Extract the (X, Y) coordinate from the center of the cell holding the provided text.  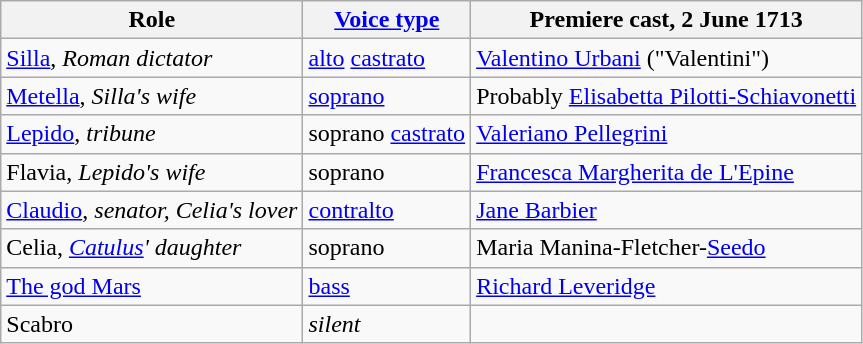
Premiere cast, 2 June 1713 (666, 20)
alto castrato (387, 58)
bass (387, 286)
soprano castrato (387, 134)
Francesca Margherita de L'Epine (666, 172)
Probably Elisabetta Pilotti-Schiavonetti (666, 96)
Richard Leveridge (666, 286)
Role (152, 20)
silent (387, 324)
Voice type (387, 20)
Jane Barbier (666, 210)
Scabro (152, 324)
Flavia, Lepido's wife (152, 172)
Claudio, senator, Celia's lover (152, 210)
Metella, Silla's wife (152, 96)
Lepido, tribune (152, 134)
Valeriano Pellegrini (666, 134)
Celia, Catulus' daughter (152, 248)
contralto (387, 210)
The god Mars (152, 286)
Silla, Roman dictator (152, 58)
Maria Manina-Fletcher-Seedo (666, 248)
Valentino Urbani ("Valentini") (666, 58)
